Identify which cell holds the provided text, then report its (x, y) central coordinate. 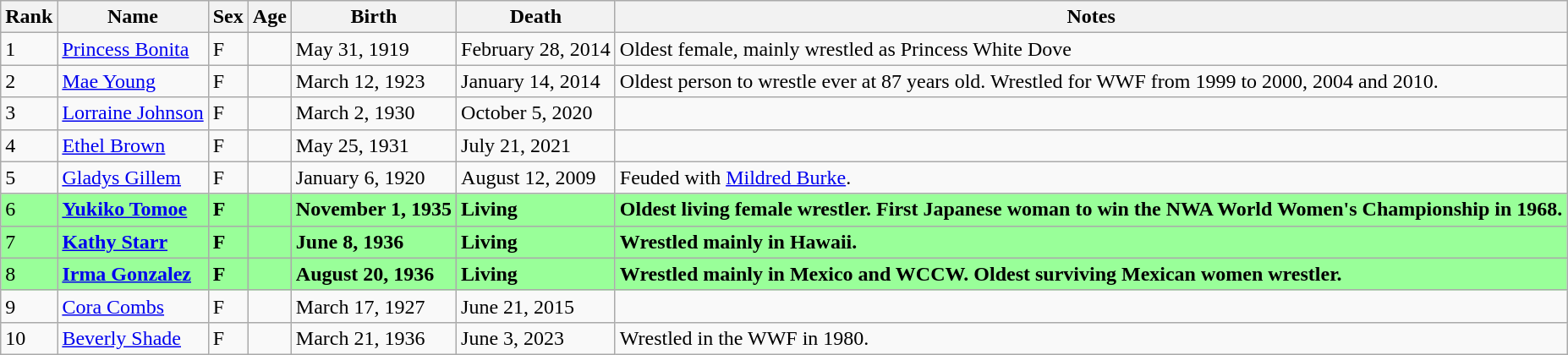
Irma Gonzalez (133, 274)
Notes (1091, 17)
July 21, 2021 (536, 145)
Yukiko Tomoe (133, 210)
Lorraine Johnson (133, 113)
Cora Combs (133, 306)
Oldest female, mainly wrestled as Princess White Dove (1091, 49)
Mae Young (133, 81)
June 3, 2023 (536, 338)
1 (29, 49)
6 (29, 210)
August 20, 1936 (374, 274)
9 (29, 306)
Death (536, 17)
Beverly Shade (133, 338)
May 25, 1931 (374, 145)
Wrestled mainly in Hawaii. (1091, 242)
Rank (29, 17)
2 (29, 81)
4 (29, 145)
Ethel Brown (133, 145)
Age (269, 17)
June 8, 1936 (374, 242)
August 12, 2009 (536, 177)
Gladys Gillem (133, 177)
Oldest living female wrestler. First Japanese woman to win the NWA World Women's Championship in 1968. (1091, 210)
Birth (374, 17)
Name (133, 17)
7 (29, 242)
March 2, 1930 (374, 113)
June 21, 2015 (536, 306)
Feuded with Mildred Burke. (1091, 177)
October 5, 2020 (536, 113)
March 12, 1923 (374, 81)
March 17, 1927 (374, 306)
February 28, 2014 (536, 49)
Princess Bonita (133, 49)
Wrestled in the WWF in 1980. (1091, 338)
10 (29, 338)
January 6, 1920 (374, 177)
November 1, 1935 (374, 210)
January 14, 2014 (536, 81)
May 31, 1919 (374, 49)
3 (29, 113)
Sex (228, 17)
Oldest person to wrestle ever at 87 years old. Wrestled for WWF from 1999 to 2000, 2004 and 2010. (1091, 81)
Kathy Starr (133, 242)
March 21, 1936 (374, 338)
8 (29, 274)
Wrestled mainly in Mexico and WCCW. Oldest surviving Mexican women wrestler. (1091, 274)
5 (29, 177)
